Detect which cell encompasses the target text, then output its [X, Y] center coordinate. 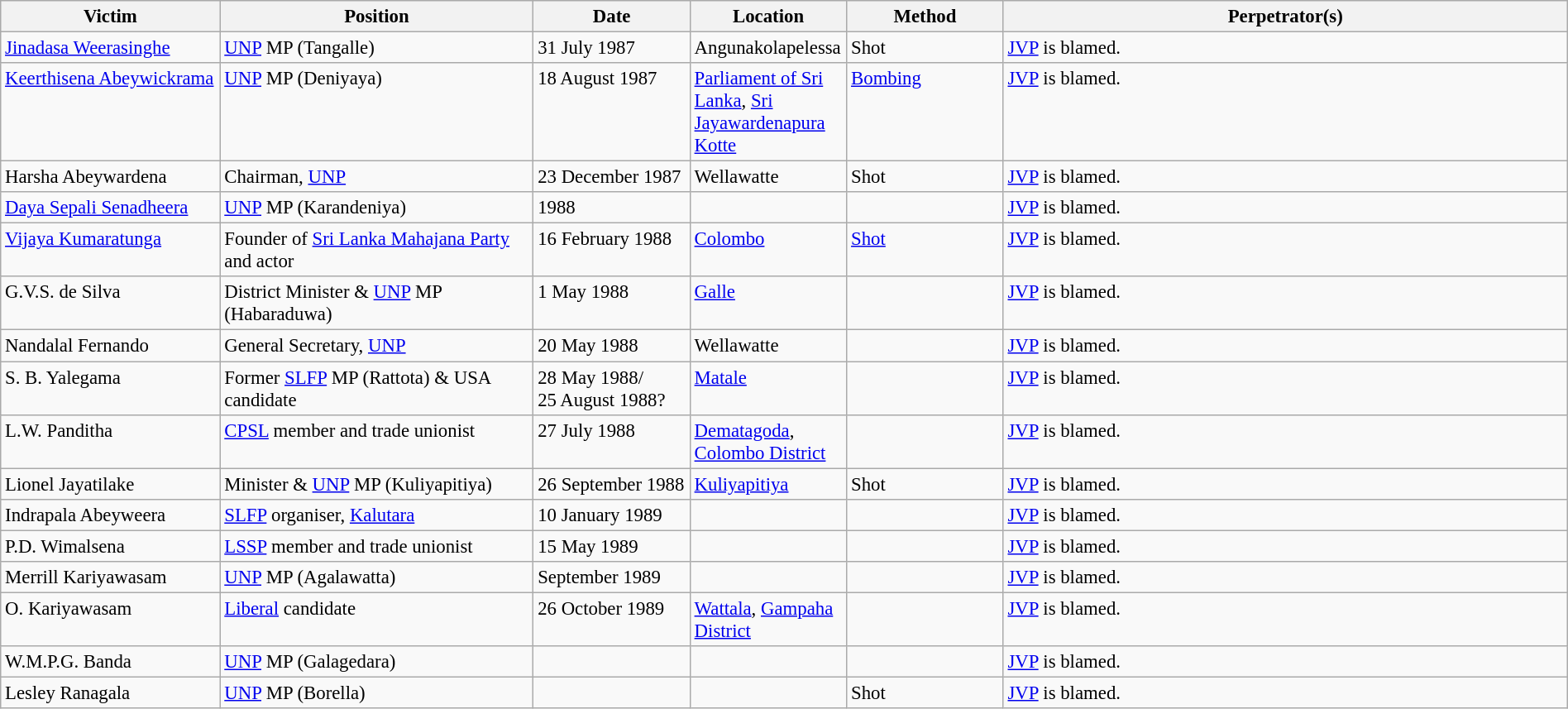
W.M.P.G. Banda [111, 662]
Method [925, 17]
UNP MP (Agalawatta) [377, 577]
16 February 1988 [612, 250]
September 1989 [612, 577]
1 May 1988 [612, 303]
Indrapala Abeyweera [111, 515]
10 January 1989 [612, 515]
Wattala, Gampaha District [767, 619]
General Secretary, UNP [377, 346]
District Minister & UNP MP (Habaraduwa) [377, 303]
UNP MP (Galagedara) [377, 662]
26 September 1988 [612, 484]
15 May 1989 [612, 546]
28 May 1988/25 August 1988? [612, 389]
Vijaya Kumaratunga [111, 250]
Daya Sepali Senadheera [111, 208]
SLFP organiser, Kalutara [377, 515]
CPSL member and trade unionist [377, 442]
1988 [612, 208]
Position [377, 17]
UNP MP (Deniyaya) [377, 113]
Chairman, UNP [377, 177]
Dematagoda, Colombo District [767, 442]
26 October 1989 [612, 619]
18 August 1987 [612, 113]
Harsha Abeywardena [111, 177]
23 December 1987 [612, 177]
Lesley Ranagala [111, 692]
Jinadasa Weerasinghe [111, 48]
Location [767, 17]
27 July 1988 [612, 442]
Parliament of Sri Lanka, Sri Jayawardenapura Kotte [767, 113]
L.W. Panditha [111, 442]
S. B. Yalegama [111, 389]
Colombo [767, 250]
Bombing [925, 113]
Former SLFP MP (Rattota) & USA candidate [377, 389]
UNP MP (Tangalle) [377, 48]
Keerthisena Abeywickrama [111, 113]
Merrill Kariyawasam [111, 577]
Perpetrator(s) [1285, 17]
O. Kariyawasam [111, 619]
UNP MP (Borella) [377, 692]
31 July 1987 [612, 48]
Lionel Jayatilake [111, 484]
Kuliyapitiya [767, 484]
Angunakolapelessa [767, 48]
20 May 1988 [612, 346]
Victim [111, 17]
LSSP member and trade unionist [377, 546]
Matale [767, 389]
Nandalal Fernando [111, 346]
Date [612, 17]
Founder of Sri Lanka Mahajana Party and actor [377, 250]
P.D. Wimalsena [111, 546]
UNP MP (Karandeniya) [377, 208]
Galle [767, 303]
Minister & UNP MP (Kuliyapitiya) [377, 484]
Liberal candidate [377, 619]
G.V.S. de Silva [111, 303]
